From the cell containing the given text, extract its center point as (x, y) coordinate. 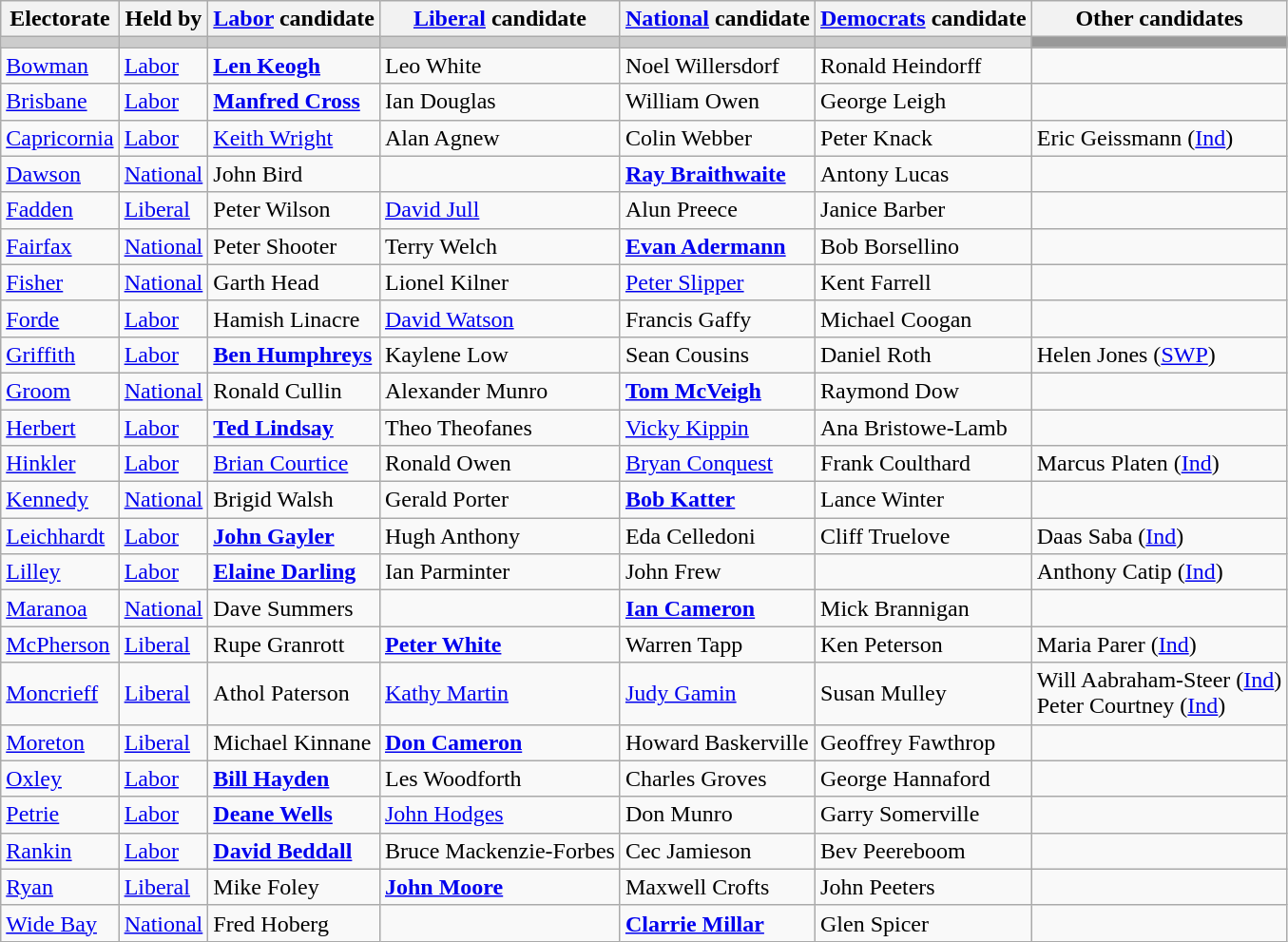
Eric Geissmann (Ind) (1160, 138)
Daas Saba (Ind) (1160, 536)
Labor candidate (295, 19)
Frank Coulthard (924, 464)
Ana Bristowe-Lamb (924, 427)
Bev Peereboom (924, 851)
Charles Groves (717, 779)
Anthony Catip (Ind) (1160, 572)
Colin Webber (717, 138)
Groom (60, 391)
Hinkler (60, 464)
Brian Courtice (295, 464)
Ronald Heindorff (924, 66)
John Frew (717, 572)
Les Woodforth (500, 779)
Raymond Dow (924, 391)
Moreton (60, 742)
Fisher (60, 282)
Judy Gamin (717, 694)
John Hodges (500, 815)
Bruce Mackenzie-Forbes (500, 851)
Peter Shooter (295, 246)
Janice Barber (924, 210)
Tom McVeigh (717, 391)
Daniel Roth (924, 355)
Ian Cameron (717, 608)
Athol Paterson (295, 694)
Vicky Kippin (717, 427)
Ian Douglas (500, 102)
Fairfax (60, 246)
Ryan (60, 887)
Gerald Porter (500, 500)
Warren Tapp (717, 644)
Held by (163, 19)
Mike Foley (295, 887)
Oxley (60, 779)
David Jull (500, 210)
David Watson (500, 318)
Petrie (60, 815)
Don Cameron (500, 742)
Fadden (60, 210)
Bob Katter (717, 500)
Fred Hoberg (295, 923)
Manfred Cross (295, 102)
Liberal candidate (500, 19)
Peter Wilson (295, 210)
Ted Lindsay (295, 427)
Griffith (60, 355)
Electorate (60, 19)
Deane Wells (295, 815)
Maria Parer (Ind) (1160, 644)
John Gayler (295, 536)
William Owen (717, 102)
Garry Somerville (924, 815)
Bob Borsellino (924, 246)
Lance Winter (924, 500)
Brigid Walsh (295, 500)
Michael Kinnane (295, 742)
Alexander Munro (500, 391)
Peter Knack (924, 138)
George Hannaford (924, 779)
Brisbane (60, 102)
Alun Preece (717, 210)
Ken Peterson (924, 644)
Kent Farrell (924, 282)
Howard Baskerville (717, 742)
Glen Spicer (924, 923)
John Moore (500, 887)
Peter White (500, 644)
Dawson (60, 174)
Geoffrey Fawthrop (924, 742)
Hugh Anthony (500, 536)
Susan Mulley (924, 694)
John Bird (295, 174)
Herbert (60, 427)
Will Aabraham-Steer (Ind)Peter Courtney (Ind) (1160, 694)
Evan Adermann (717, 246)
Dave Summers (295, 608)
Rankin (60, 851)
Democrats candidate (924, 19)
Ian Parminter (500, 572)
Don Munro (717, 815)
Sean Cousins (717, 355)
Bill Hayden (295, 779)
Ben Humphreys (295, 355)
Eda Celledoni (717, 536)
Michael Coogan (924, 318)
Leo White (500, 66)
Ronald Owen (500, 464)
Lilley (60, 572)
Wide Bay (60, 923)
Hamish Linacre (295, 318)
Francis Gaffy (717, 318)
Leichhardt (60, 536)
Bryan Conquest (717, 464)
Marcus Platen (Ind) (1160, 464)
Alan Agnew (500, 138)
Len Keogh (295, 66)
Cec Jamieson (717, 851)
Helen Jones (SWP) (1160, 355)
Bowman (60, 66)
Ray Braithwaite (717, 174)
Noel Willersdorf (717, 66)
Kaylene Low (500, 355)
David Beddall (295, 851)
McPherson (60, 644)
Kathy Martin (500, 694)
Maranoa (60, 608)
Capricornia (60, 138)
Maxwell Crofts (717, 887)
Antony Lucas (924, 174)
Rupe Granrott (295, 644)
National candidate (717, 19)
Forde (60, 318)
Clarrie Millar (717, 923)
Other candidates (1160, 19)
Ronald Cullin (295, 391)
Moncrieff (60, 694)
Theo Theofanes (500, 427)
Mick Brannigan (924, 608)
Keith Wright (295, 138)
Terry Welch (500, 246)
Peter Slipper (717, 282)
Kennedy (60, 500)
Cliff Truelove (924, 536)
Lionel Kilner (500, 282)
John Peeters (924, 887)
George Leigh (924, 102)
Elaine Darling (295, 572)
Garth Head (295, 282)
